For the text-containing cell, return its midpoint in (X, Y) coordinate format. 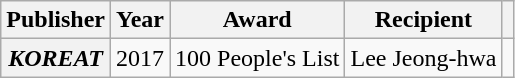
Lee Jeong-hwa (424, 58)
Publisher (56, 20)
Award (258, 20)
2017 (140, 58)
100 People's List (258, 58)
Year (140, 20)
KOREAT (56, 58)
Recipient (424, 20)
